Extract the (X, Y) coordinate from the center of the cell holding the provided text.  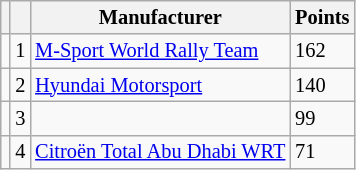
Manufacturer (160, 17)
3 (20, 118)
140 (322, 85)
1 (20, 51)
162 (322, 51)
4 (20, 152)
M-Sport World Rally Team (160, 51)
2 (20, 85)
Points (322, 17)
99 (322, 118)
Hyundai Motorsport (160, 85)
Citroën Total Abu Dhabi WRT (160, 152)
71 (322, 152)
